Output the [x, y] coordinate of the center of the cell containing the given text.  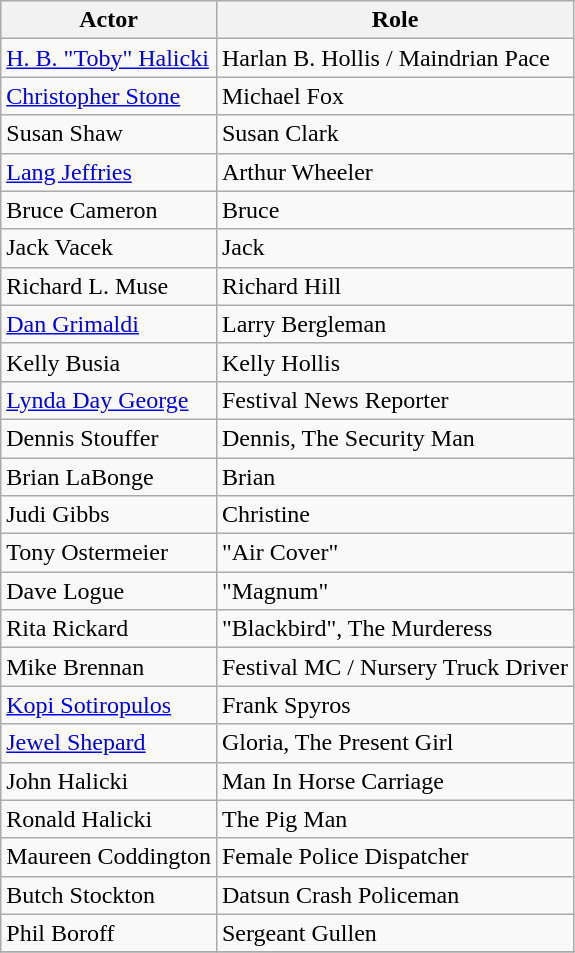
Sergeant Gullen [394, 933]
Dan Grimaldi [109, 324]
Richard L. Muse [109, 286]
Judi Gibbs [109, 515]
Lynda Day George [109, 400]
"Air Cover" [394, 553]
Christopher Stone [109, 96]
Datsun Crash Policeman [394, 895]
"Magnum" [394, 591]
Festival News Reporter [394, 400]
Man In Horse Carriage [394, 781]
Bruce [394, 210]
Arthur Wheeler [394, 172]
Frank Spyros [394, 705]
Tony Ostermeier [109, 553]
Jewel Shepard [109, 743]
Female Police Dispatcher [394, 857]
Brian LaBonge [109, 477]
Richard Hill [394, 286]
Mike Brennan [109, 667]
Jack Vacek [109, 248]
"Blackbird", The Murderess [394, 629]
Dave Logue [109, 591]
Dennis Stouffer [109, 438]
Role [394, 20]
Actor [109, 20]
John Halicki [109, 781]
Larry Bergleman [394, 324]
Kelly Hollis [394, 362]
Bruce Cameron [109, 210]
Jack [394, 248]
Harlan B. Hollis / Maindrian Pace [394, 58]
Butch Stockton [109, 895]
Christine [394, 515]
Dennis, The Security Man [394, 438]
H. B. "Toby" Halicki [109, 58]
Maureen Coddington [109, 857]
Phil Boroff [109, 933]
Brian [394, 477]
Festival MC / Nursery Truck Driver [394, 667]
Kelly Busia [109, 362]
Michael Fox [394, 96]
Ronald Halicki [109, 819]
Rita Rickard [109, 629]
The Pig Man [394, 819]
Susan Shaw [109, 134]
Gloria, The Present Girl [394, 743]
Lang Jeffries [109, 172]
Susan Clark [394, 134]
Kopi Sotiropulos [109, 705]
